Provide the [x, y] coordinate of the cell's center where the given text is located.  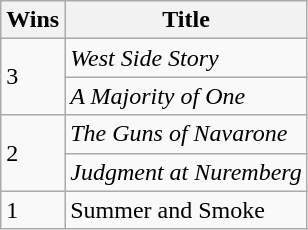
The Guns of Navarone [186, 134]
West Side Story [186, 58]
Judgment at Nuremberg [186, 172]
Wins [33, 20]
Title [186, 20]
2 [33, 153]
1 [33, 210]
A Majority of One [186, 96]
3 [33, 77]
Summer and Smoke [186, 210]
